Return the [x, y] coordinate for the center point of the cell that contains the specified text.  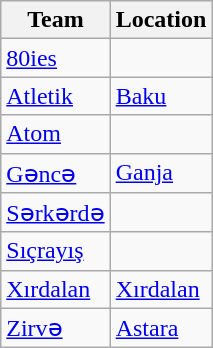
Team [56, 20]
Sərkərdə [56, 213]
Gəncə [56, 173]
Baku [161, 96]
80ies [56, 58]
Zirvə [56, 328]
Astara [161, 328]
Location [161, 20]
Atom [56, 134]
Sıçrayış [56, 251]
Ganja [161, 173]
Atletik [56, 96]
